For the text-containing cell, return its midpoint in [x, y] coordinate format. 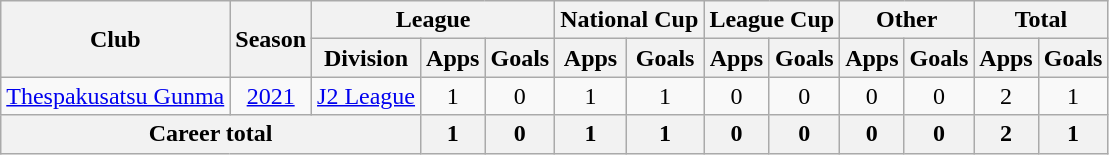
Club [116, 39]
Career total [211, 134]
Division [366, 58]
Other [907, 20]
League [434, 20]
2021 [271, 96]
National Cup [630, 20]
League Cup [772, 20]
Season [271, 39]
J2 League [366, 96]
Thespakusatsu Gunma [116, 96]
Total [1041, 20]
